For the text-containing cell, return its midpoint in (X, Y) coordinate format. 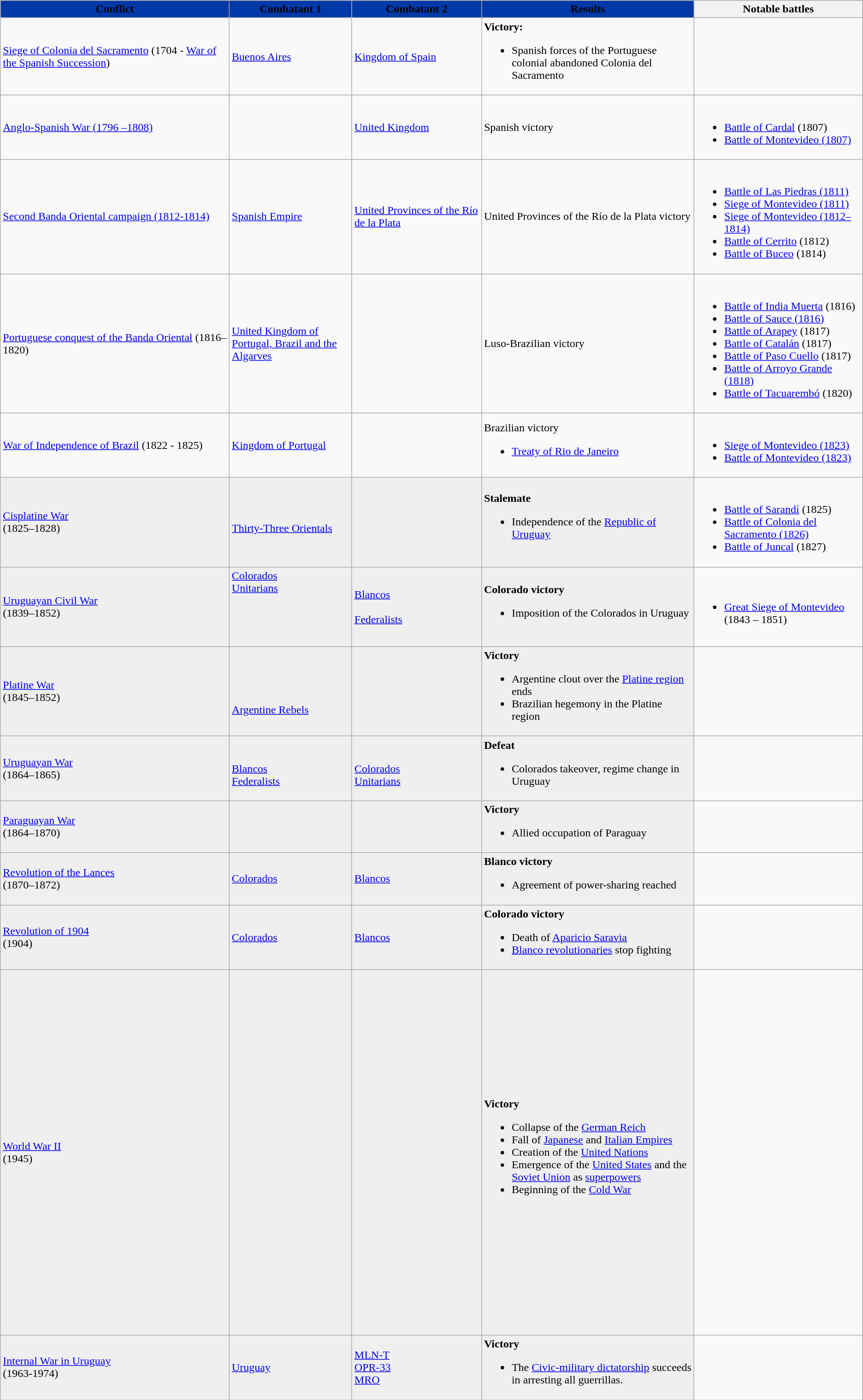
Victory:Spanish forces of the Portuguese colonial abandoned Colonia del Sacramento (587, 56)
Revolution of the Lances(1870–1872) (115, 878)
Spanish Empire (290, 217)
Battle of Las Piedras (1811)Siege of Montevideo (1811)Siege of Montevideo (1812–1814)Battle of Cerrito (1812)Battle of Buceo (1814) (778, 217)
DefeatColorados takeover, regime change in Uruguay (587, 768)
Kingdom of Portugal (290, 445)
VictoryThe Civic-military dictatorship succeeds in arresting all guerrillas. (587, 1368)
Buenos Aires (290, 56)
Siege of Montevideo (1823)Battle of Montevideo (1823) (778, 445)
United Kingdom of Portugal, Brazil and the Algarves (290, 343)
Luso-Brazilian victory (587, 343)
VictoryArgentine clout over the Platine region endsBrazilian hegemony in the Platine region (587, 691)
Combatant 2 (417, 9)
Great Siege of Montevideo (1843 – 1851) (778, 606)
War of Independence of Brazil (1822 - 1825) (115, 445)
Uruguay (290, 1368)
Siege of Colonia del Sacramento (1704 - War of the Spanish Succession) (115, 56)
Paraguayan War(1864–1870) (115, 827)
VictoryAllied occupation of Paraguay (587, 827)
Anglo-Spanish War (1796 –1808) (115, 127)
Blanco victoryAgreement of power-sharing reached (587, 878)
Notable battles (778, 9)
Colorado victoryImposition of the Colorados in Uruguay (587, 606)
Second Banda Oriental campaign (1812-1814) (115, 217)
Battle of Sarandí (1825)Battle of Colonia del Sacramento (1826)Battle of Juncal (1827) (778, 522)
Results (587, 9)
Internal War in Uruguay(1963-1974) (115, 1368)
Kingdom of Spain (417, 56)
MLN-T OPR-33 MRO (417, 1368)
Uruguayan Civil War(1839–1852) (115, 606)
Cisplatine War(1825–1828) (115, 522)
Combatant 1 (290, 9)
Thirty-Three Orientals (290, 522)
Battle of Cardal (1807)Battle of Montevideo (1807) (778, 127)
Conflict (115, 9)
Colorado victoryDeath of Aparicio SaraviaBlanco revolutionaries stop fighting (587, 937)
Portuguese conquest of the Banda Oriental (1816–1820) (115, 343)
World War II(1945) (115, 1153)
Uruguayan War(1864–1865) (115, 768)
StalemateIndependence of the Republic of Uruguay (587, 522)
Brazilian victoryTreaty of Rio de Janeiro (587, 445)
United Provinces of the Río de la Plata victory (587, 217)
United Provinces of the Río de la Plata (417, 217)
United Kingdom (417, 127)
Revolution of 1904(1904) (115, 937)
Argentine Rebels (290, 691)
Platine War(1845–1852) (115, 691)
Spanish victory (587, 127)
